Determine the (X, Y) coordinate at the center of the cell enclosing the given text.  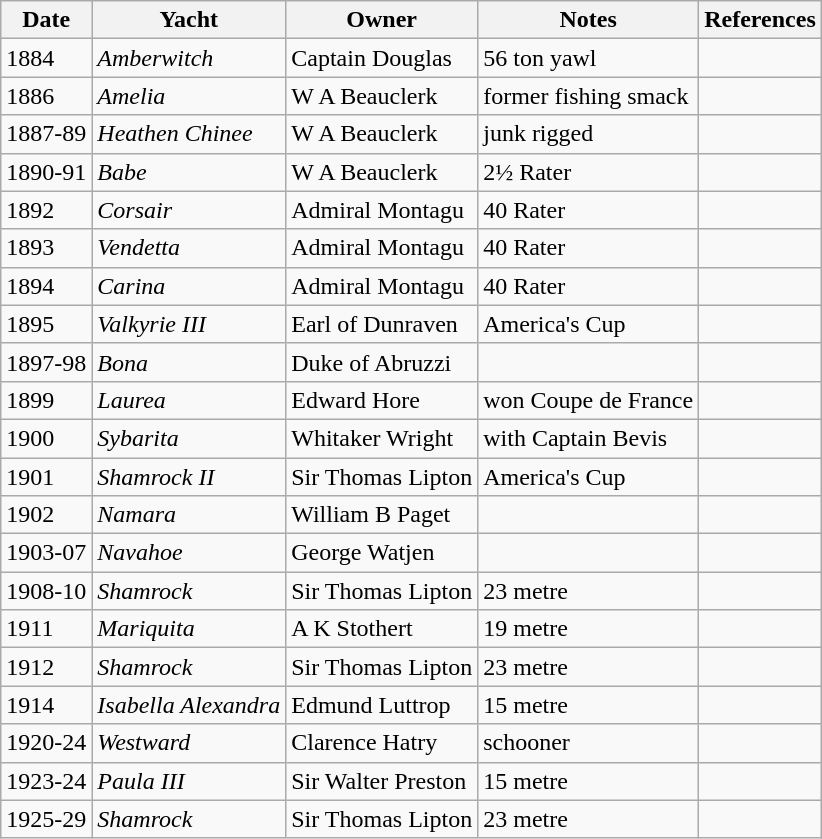
1902 (46, 515)
Amberwitch (189, 58)
1925-29 (46, 819)
1920-24 (46, 743)
1903-07 (46, 553)
1899 (46, 400)
junk rigged (588, 134)
Namara (189, 515)
Notes (588, 20)
1890-91 (46, 172)
1908-10 (46, 591)
Duke of Abruzzi (382, 362)
Mariquita (189, 629)
Sir Walter Preston (382, 781)
1900 (46, 438)
William B Paget (382, 515)
56 ton yawl (588, 58)
Edmund Luttrop (382, 705)
Paula III (189, 781)
schooner (588, 743)
References (760, 20)
Isabella Alexandra (189, 705)
Vendetta (189, 248)
Corsair (189, 210)
1893 (46, 248)
1886 (46, 96)
won Coupe de France (588, 400)
Yacht (189, 20)
Laurea (189, 400)
1895 (46, 324)
Westward (189, 743)
Babe (189, 172)
1894 (46, 286)
Earl of Dunraven (382, 324)
Date (46, 20)
Captain Douglas (382, 58)
Shamrock II (189, 477)
Clarence Hatry (382, 743)
with Captain Bevis (588, 438)
19 metre (588, 629)
Valkyrie III (189, 324)
1912 (46, 667)
Bona (189, 362)
1884 (46, 58)
Amelia (189, 96)
1887-89 (46, 134)
Owner (382, 20)
1911 (46, 629)
Heathen Chinee (189, 134)
Edward Hore (382, 400)
2½ Rater (588, 172)
Navahoe (189, 553)
1897-98 (46, 362)
1914 (46, 705)
former fishing smack (588, 96)
Sybarita (189, 438)
1892 (46, 210)
George Watjen (382, 553)
A K Stothert (382, 629)
Carina (189, 286)
Whitaker Wright (382, 438)
1901 (46, 477)
1923-24 (46, 781)
